Return the [X, Y] coordinate for the center point of the cell that contains the specified text.  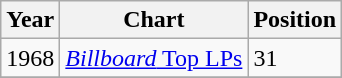
1968 [30, 58]
Year [30, 20]
Position [295, 20]
Chart [154, 20]
Billboard Top LPs [154, 58]
31 [295, 58]
